Output the [x, y] coordinate of the center of the cell containing the given text.  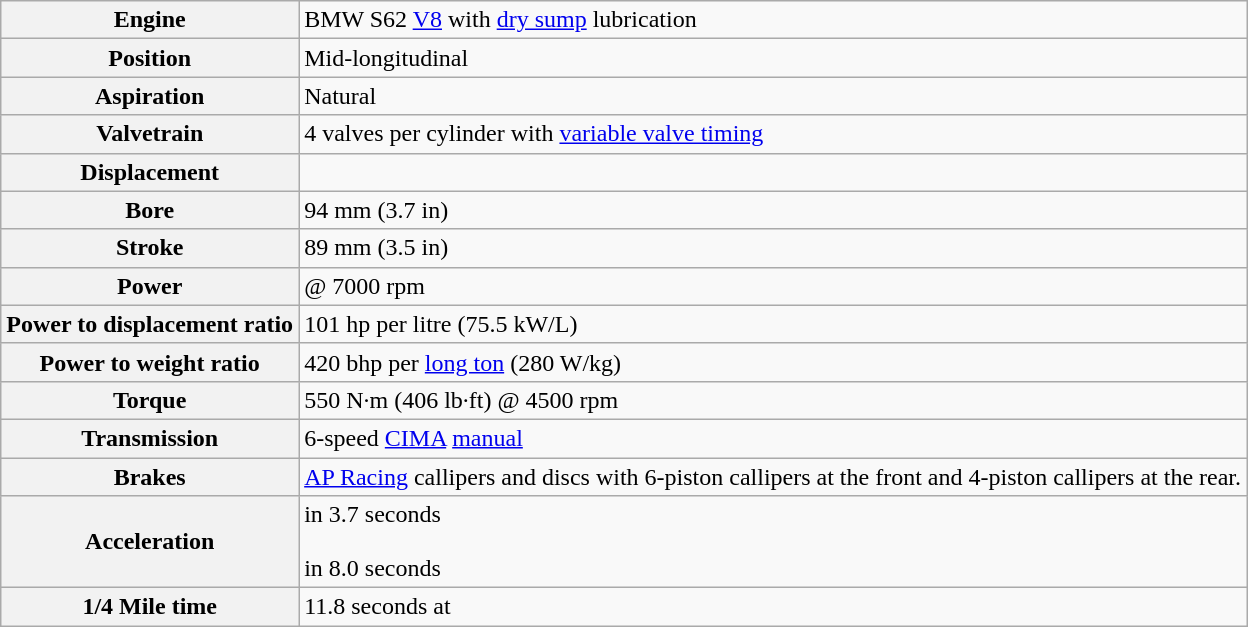
6-speed CIMA manual [773, 438]
Brakes [150, 477]
Aspiration [150, 96]
Torque [150, 400]
11.8 seconds at [773, 607]
Natural [773, 96]
420 bhp per long ton (280 W/kg) [773, 362]
550 N·m (406 lb·ft) @ 4500 rpm [773, 400]
101 hp per litre (75.5 kW/L) [773, 324]
89 mm (3.5 in) [773, 248]
Displacement [150, 172]
4 valves per cylinder with variable valve timing [773, 134]
Power to displacement ratio [150, 324]
in 3.7 seconds in 8.0 seconds [773, 542]
Acceleration [150, 542]
94 mm (3.7 in) [773, 210]
BMW S62 V8 with dry sump lubrication [773, 20]
Valvetrain [150, 134]
Mid-longitudinal [773, 58]
Engine [150, 20]
Position [150, 58]
Power [150, 286]
1/4 Mile time [150, 607]
AP Racing callipers and discs with 6-piston callipers at the front and 4-piston callipers at the rear. [773, 477]
Bore [150, 210]
Power to weight ratio [150, 362]
@ 7000 rpm [773, 286]
Transmission [150, 438]
Stroke [150, 248]
